Find where the given text appears and provide that cell's center as [X, Y] coordinate. 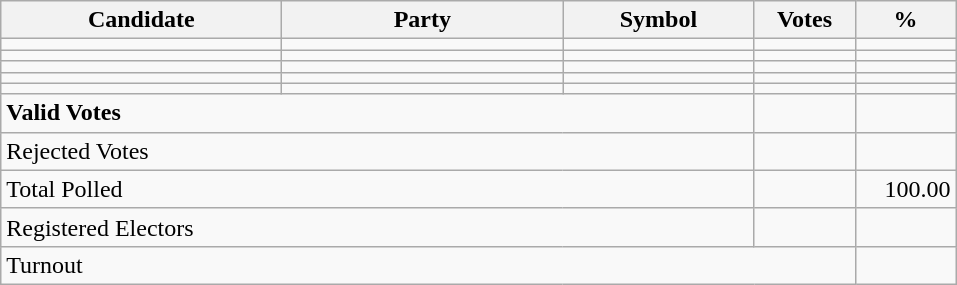
Rejected Votes [378, 151]
Valid Votes [378, 113]
Turnout [428, 265]
Registered Electors [378, 227]
Total Polled [378, 189]
% [906, 20]
Symbol [658, 20]
Candidate [142, 20]
Votes [804, 20]
100.00 [906, 189]
Party [422, 20]
